Scan for the cell matching the given text and deliver its (x, y) coordinate at center. 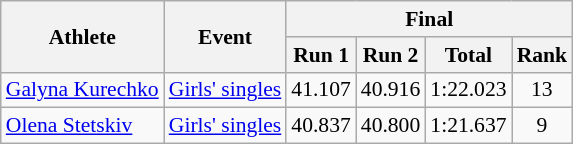
Athlete (82, 36)
40.916 (390, 90)
Run 1 (320, 55)
40.837 (320, 126)
Rank (542, 55)
Event (226, 36)
41.107 (320, 90)
9 (542, 126)
1:22.023 (468, 90)
Total (468, 55)
40.800 (390, 126)
Galyna Kurechko (82, 90)
Final (429, 19)
13 (542, 90)
1:21.637 (468, 126)
Run 2 (390, 55)
Olena Stetskiv (82, 126)
